Capture the cell that displays the provided text and extract its [x, y] central coordinate. 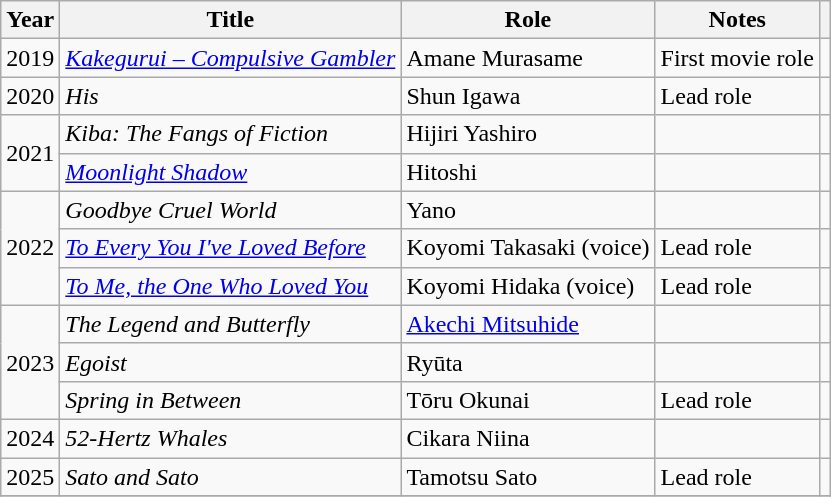
Cikara Niina [528, 438]
2020 [30, 96]
Spring in Between [230, 400]
Amane Murasame [528, 58]
Goodbye Cruel World [230, 210]
Sato and Sato [230, 477]
2023 [30, 362]
2019 [30, 58]
To Every You I've Loved Before [230, 248]
Notes [737, 20]
Ryūta [528, 362]
Kakegurui – Compulsive Gambler [230, 58]
2021 [30, 153]
Title [230, 20]
Tōru Okunai [528, 400]
Yano [528, 210]
Akechi Mitsuhide [528, 324]
Moonlight Shadow [230, 172]
First movie role [737, 58]
Koyomi Takasaki (voice) [528, 248]
52-Hertz Whales [230, 438]
2025 [30, 477]
The Legend and Butterfly [230, 324]
2024 [30, 438]
Shun Igawa [528, 96]
Tamotsu Sato [528, 477]
Role [528, 20]
Egoist [230, 362]
Koyomi Hidaka (voice) [528, 286]
Year [30, 20]
His [230, 96]
Hitoshi [528, 172]
Kiba: The Fangs of Fiction [230, 134]
To Me, the One Who Loved You [230, 286]
2022 [30, 248]
Hijiri Yashiro [528, 134]
